Scan for the cell matching the given text and deliver its (x, y) coordinate at center. 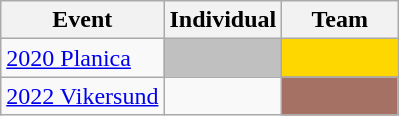
Event (82, 20)
2022 Vikersund (82, 96)
Individual (223, 20)
2020 Planica (82, 58)
Team (340, 20)
